Determine the (X, Y) coordinate at the center of the cell enclosing the given text.  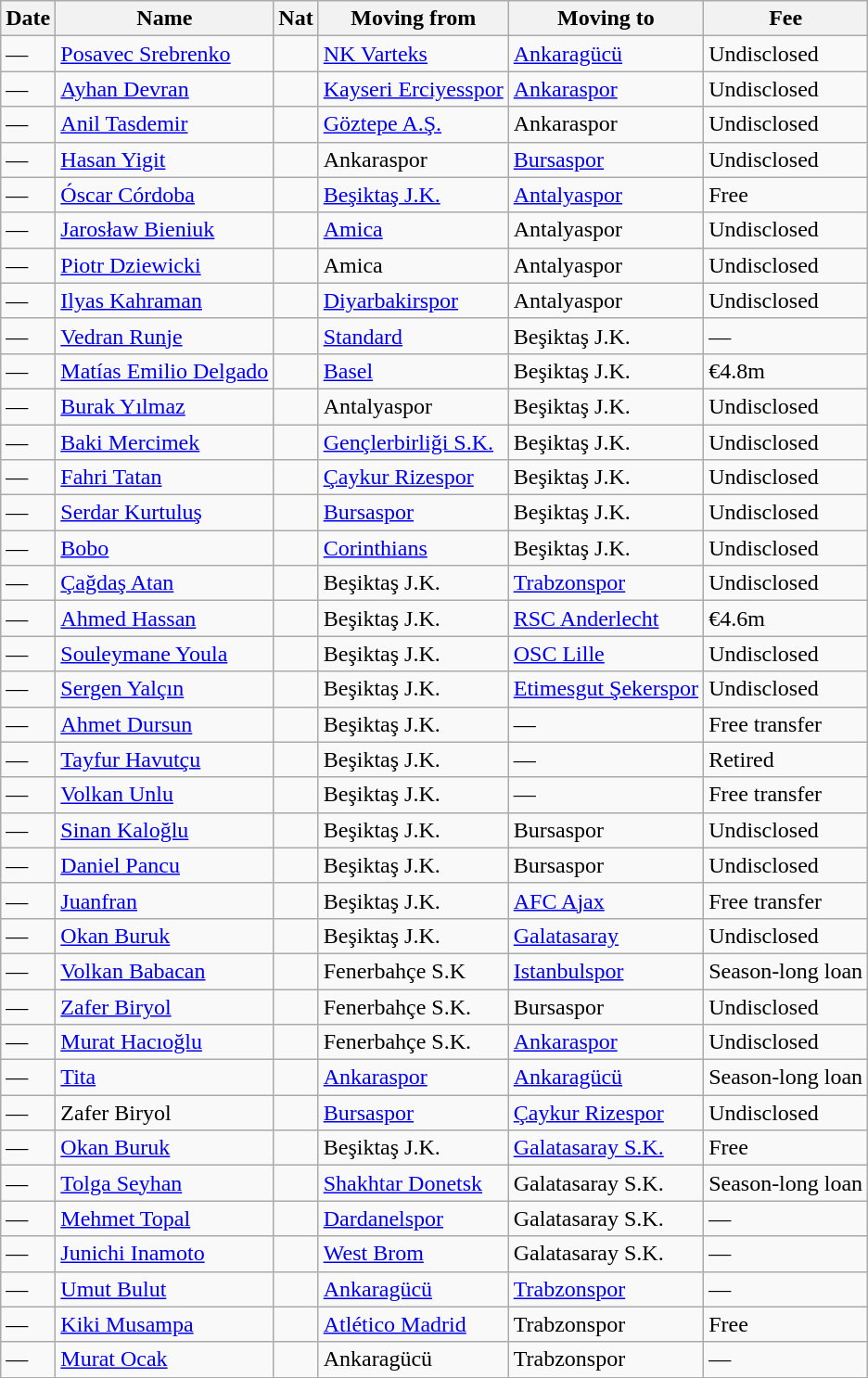
Sinan Kaloğlu (165, 830)
Juanfran (165, 900)
€4.8m (786, 371)
Óscar Córdoba (165, 195)
Moving to (606, 19)
Etimesgut Şekerspor (606, 689)
Retired (786, 759)
Nat (296, 19)
Shakhtar Donetsk (414, 1183)
Volkan Babacan (165, 971)
Name (165, 19)
Posavec Srebrenko (165, 54)
Mehmet Topal (165, 1219)
Ilyas Kahraman (165, 300)
Ayhan Devran (165, 89)
Fahri Tatan (165, 478)
Baki Mercimek (165, 442)
Basel (414, 371)
Umut Bulut (165, 1289)
Serdar Kurtuluş (165, 513)
Vedran Runje (165, 336)
Moving from (414, 19)
Ahmed Hassan (165, 619)
Tolga Seyhan (165, 1183)
West Brom (414, 1254)
Bobo (165, 548)
€4.6m (786, 619)
Matías Emilio Delgado (165, 371)
Daniel Pancu (165, 865)
Murat Hacıoğlu (165, 1042)
Galatasaray (606, 936)
Jarosław Bieniuk (165, 230)
Gençlerbirliği S.K. (414, 442)
Burak Yılmaz (165, 406)
Souleymane Youla (165, 654)
Diyarbakirspor (414, 300)
Hasan Yigit (165, 159)
Atlético Madrid (414, 1324)
AFC Ajax (606, 900)
Murat Ocak (165, 1359)
RSC Anderlecht (606, 619)
Dardanelspor (414, 1219)
Fee (786, 19)
Anil Tasdemir (165, 124)
NK Varteks (414, 54)
Fenerbahçe S.K (414, 971)
Piotr Dziewicki (165, 265)
Volkan Unlu (165, 795)
Date (28, 19)
Sergen Yalçın (165, 689)
Tayfur Havutçu (165, 759)
Göztepe A.Ş. (414, 124)
OSC Lille (606, 654)
Corinthians (414, 548)
Çağdaş Atan (165, 583)
Standard (414, 336)
Junichi Inamoto (165, 1254)
Istanbulspor (606, 971)
Ahmet Dursun (165, 724)
Kiki Musampa (165, 1324)
Kayseri Erciyesspor (414, 89)
Tita (165, 1078)
